Identify which cell holds the provided text, then report its [X, Y] central coordinate. 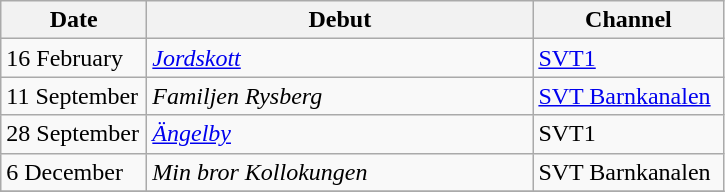
Familjen Rysberg [340, 96]
Debut [340, 20]
Jordskott [340, 58]
Date [74, 20]
6 December [74, 172]
16 February [74, 58]
28 September [74, 134]
Channel [628, 20]
Min bror Kollokungen [340, 172]
11 September [74, 96]
Ängelby [340, 134]
